Scan for the cell matching the given text and deliver its (x, y) coordinate at center. 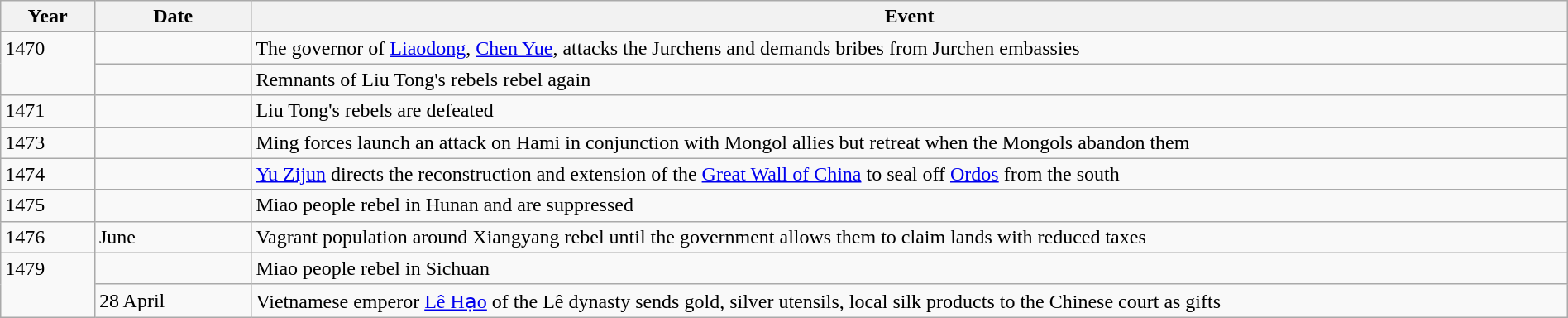
Liu Tong's rebels are defeated (910, 111)
Miao people rebel in Sichuan (910, 268)
Vietnamese emperor Lê Hạo of the Lê dynasty sends gold, silver utensils, local silk products to the Chinese court as gifts (910, 301)
1479 (48, 285)
Vagrant population around Xiangyang rebel until the government allows them to claim lands with reduced taxes (910, 237)
1470 (48, 64)
Remnants of Liu Tong's rebels rebel again (910, 79)
Ming forces launch an attack on Hami in conjunction with Mongol allies but retreat when the Mongols abandon them (910, 142)
1476 (48, 237)
1475 (48, 205)
Yu Zijun directs the reconstruction and extension of the Great Wall of China to seal off Ordos from the south (910, 174)
1471 (48, 111)
Miao people rebel in Hunan and are suppressed (910, 205)
Event (910, 17)
1474 (48, 174)
28 April (172, 301)
1473 (48, 142)
The governor of Liaodong, Chen Yue, attacks the Jurchens and demands bribes from Jurchen embassies (910, 48)
June (172, 237)
Year (48, 17)
Date (172, 17)
